From the cell containing the given text, extract its center point as [X, Y] coordinate. 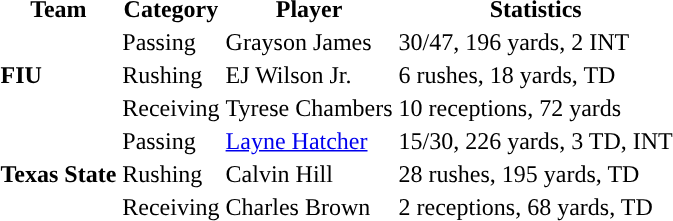
Grayson James [309, 42]
Tyrese Chambers [309, 108]
Calvin Hill [309, 174]
Receiving [171, 108]
EJ Wilson Jr. [309, 75]
Layne Hatcher [309, 141]
